Identify which cell holds the provided text, then report its (x, y) central coordinate. 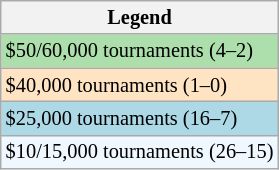
$40,000 tournaments (1–0) (140, 85)
$25,000 tournaments (16–7) (140, 118)
$10/15,000 tournaments (26–15) (140, 152)
$50/60,000 tournaments (4–2) (140, 51)
Legend (140, 17)
